From the cell containing the given text, extract its center point as [X, Y] coordinate. 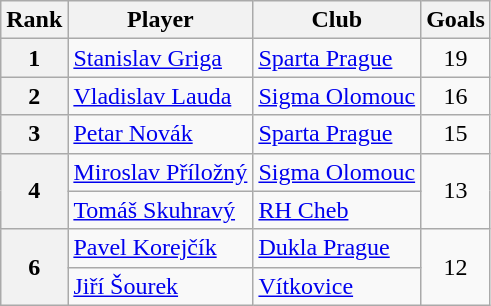
3 [34, 134]
Tomáš Skuhravý [160, 210]
13 [456, 191]
Vítkovice [337, 286]
Stanislav Griga [160, 58]
Miroslav Příložný [160, 172]
19 [456, 58]
2 [34, 96]
Club [337, 20]
Petar Novák [160, 134]
12 [456, 267]
6 [34, 267]
15 [456, 134]
Dukla Prague [337, 248]
Rank [34, 20]
Goals [456, 20]
1 [34, 58]
Jiří Šourek [160, 286]
Vladislav Lauda [160, 96]
RH Cheb [337, 210]
16 [456, 96]
4 [34, 191]
Player [160, 20]
Pavel Korejčík [160, 248]
